From the cell containing the given text, extract its center point as (x, y) coordinate. 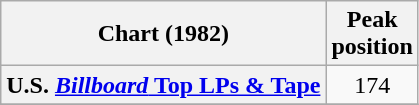
Peakposition (372, 34)
Chart (1982) (164, 34)
U.S. Billboard Top LPs & Tape (164, 85)
174 (372, 85)
